Return [X, Y] of the center of cell containing provided text 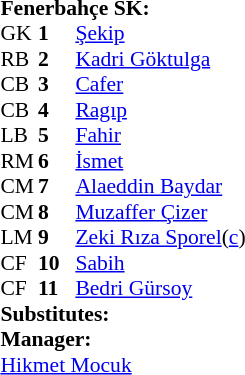
Zeki Rıza Sporel(c) [160, 237]
6 [57, 161]
GK [19, 33]
LM [19, 237]
3 [57, 85]
Şekip [160, 33]
Muzaffer Çizer [160, 212]
Substitutes: [122, 314]
RM [19, 161]
İsmet [160, 161]
Sabih [160, 263]
5 [57, 135]
Alaeddin Baydar [160, 187]
Cafer [160, 85]
1 [57, 33]
9 [57, 237]
7 [57, 187]
Ragıp [160, 110]
8 [57, 212]
4 [57, 110]
RB [19, 59]
11 [57, 289]
Manager: [122, 339]
10 [57, 263]
2 [57, 59]
Fahir [160, 135]
Kadri Göktulga [160, 59]
LB [19, 135]
Bedri Gürsoy [160, 289]
